Scan for the cell matching the given text and deliver its [X, Y] coordinate at center. 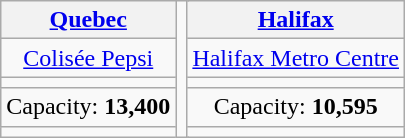
Colisée Pepsi [88, 58]
Quebec [88, 20]
Capacity: 13,400 [88, 107]
Halifax [296, 20]
Halifax Metro Centre [296, 58]
Capacity: 10,595 [296, 107]
